Provide the [X, Y] coordinate of the cell's center where the given text is located.  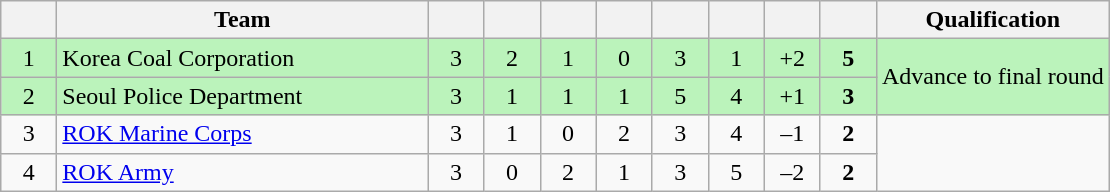
Team [242, 20]
–1 [792, 134]
Seoul Police Department [242, 96]
+2 [792, 58]
Advance to final round [992, 77]
Qualification [992, 20]
+1 [792, 96]
Korea Coal Corporation [242, 58]
ROK Army [242, 172]
ROK Marine Corps [242, 134]
–2 [792, 172]
